For the text-containing cell, return its midpoint in (X, Y) coordinate format. 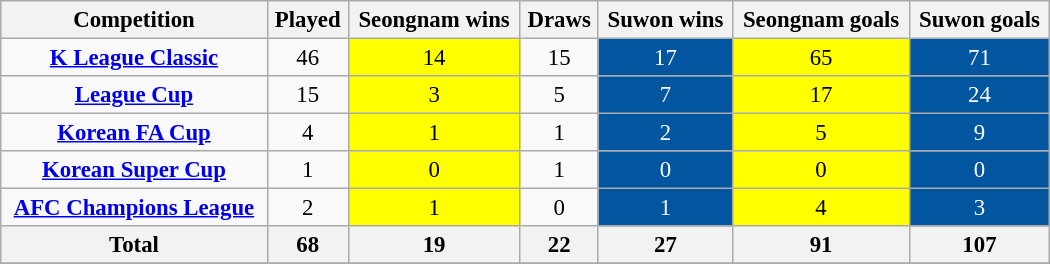
19 (434, 245)
Suwon goals (980, 20)
14 (434, 58)
Seongnam goals (822, 20)
65 (822, 58)
91 (822, 245)
24 (980, 95)
Competition (134, 20)
K League Classic (134, 58)
Korean Super Cup (134, 170)
Suwon wins (665, 20)
Seongnam wins (434, 20)
7 (665, 95)
46 (308, 58)
Played (308, 20)
League Cup (134, 95)
27 (665, 245)
71 (980, 58)
68 (308, 245)
Draws (559, 20)
9 (980, 133)
AFC Champions League (134, 208)
107 (980, 245)
22 (559, 245)
Total (134, 245)
Korean FA Cup (134, 133)
